Find where the given text appears and provide that cell's center as (x, y) coordinate. 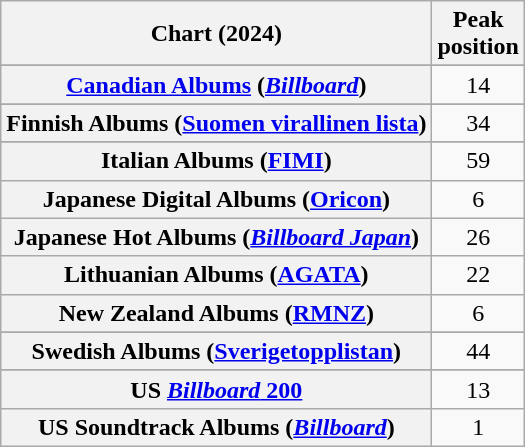
Swedish Albums (Sverigetopplistan) (216, 351)
New Zealand Albums (RMNZ) (216, 313)
59 (478, 161)
Japanese Hot Albums (Billboard Japan) (216, 237)
34 (478, 123)
US Soundtrack Albums (Billboard) (216, 427)
26 (478, 237)
Japanese Digital Albums (Oricon) (216, 199)
1 (478, 427)
US Billboard 200 (216, 389)
Lithuanian Albums (AGATA) (216, 275)
44 (478, 351)
Chart (2024) (216, 34)
Finnish Albums (Suomen virallinen lista) (216, 123)
13 (478, 389)
14 (478, 85)
Peakposition (478, 34)
Italian Albums (FIMI) (216, 161)
22 (478, 275)
Canadian Albums (Billboard) (216, 85)
